Pinpoint the cell where the given text exists, returning its (x, y) midpoint coordinate. 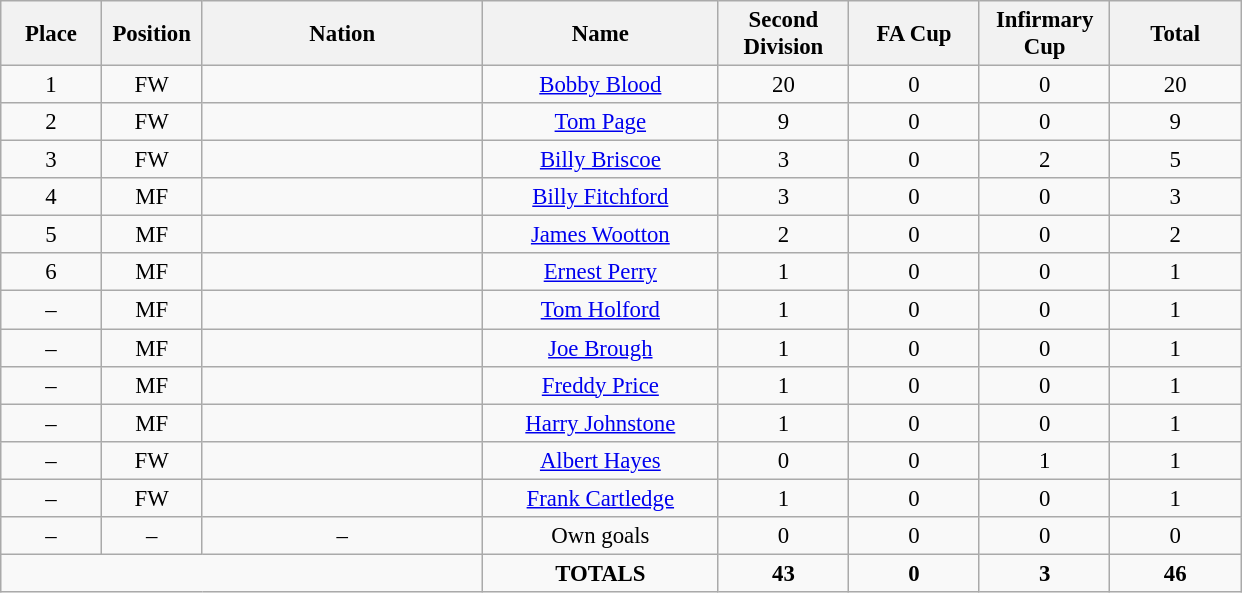
Infirmary Cup (1044, 34)
43 (784, 573)
Harry Johnstone (601, 423)
FA Cup (914, 34)
Name (601, 34)
Billy Fitchford (601, 197)
Freddy Price (601, 385)
Position (152, 34)
Frank Cartledge (601, 498)
Nation (342, 34)
James Wootton (601, 235)
Joe Brough (601, 348)
Ernest Perry (601, 273)
Total (1176, 34)
Own goals (601, 536)
Billy Briscoe (601, 160)
6 (52, 273)
Albert Hayes (601, 460)
Tom Page (601, 122)
TOTALS (601, 573)
Place (52, 34)
Second Division (784, 34)
46 (1176, 573)
Bobby Blood (601, 85)
4 (52, 197)
Tom Holford (601, 310)
